Find where the given text appears and provide that cell's center as [X, Y] coordinate. 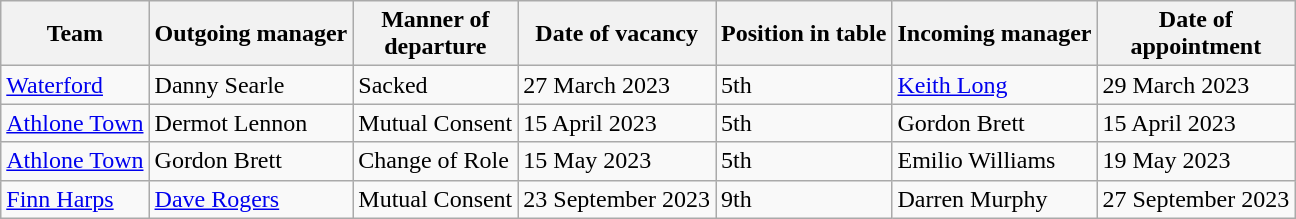
Danny Searle [251, 85]
27 March 2023 [617, 85]
Outgoing manager [251, 34]
Team [75, 34]
27 September 2023 [1196, 199]
Position in table [804, 34]
Dermot Lennon [251, 123]
Sacked [436, 85]
Keith Long [994, 85]
Dave Rogers [251, 199]
Date of vacancy [617, 34]
23 September 2023 [617, 199]
Manner ofdeparture [436, 34]
Date ofappointment [1196, 34]
Emilio Williams [994, 161]
9th [804, 199]
Incoming manager [994, 34]
19 May 2023 [1196, 161]
29 March 2023 [1196, 85]
Darren Murphy [994, 199]
Change of Role [436, 161]
Finn Harps [75, 199]
15 May 2023 [617, 161]
Waterford [75, 85]
